Provide the (x, y) coordinate of the cell's center where the given text is located.  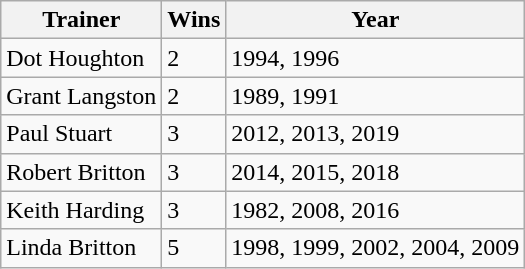
Linda Britton (82, 248)
Year (376, 20)
Wins (194, 20)
5 (194, 248)
Grant Langston (82, 96)
Keith Harding (82, 210)
1982, 2008, 2016 (376, 210)
2012, 2013, 2019 (376, 134)
1998, 1999, 2002, 2004, 2009 (376, 248)
Trainer (82, 20)
1989, 1991 (376, 96)
Dot Houghton (82, 58)
Paul Stuart (82, 134)
Robert Britton (82, 172)
2014, 2015, 2018 (376, 172)
1994, 1996 (376, 58)
